Capture the cell that displays the provided text and extract its [x, y] central coordinate. 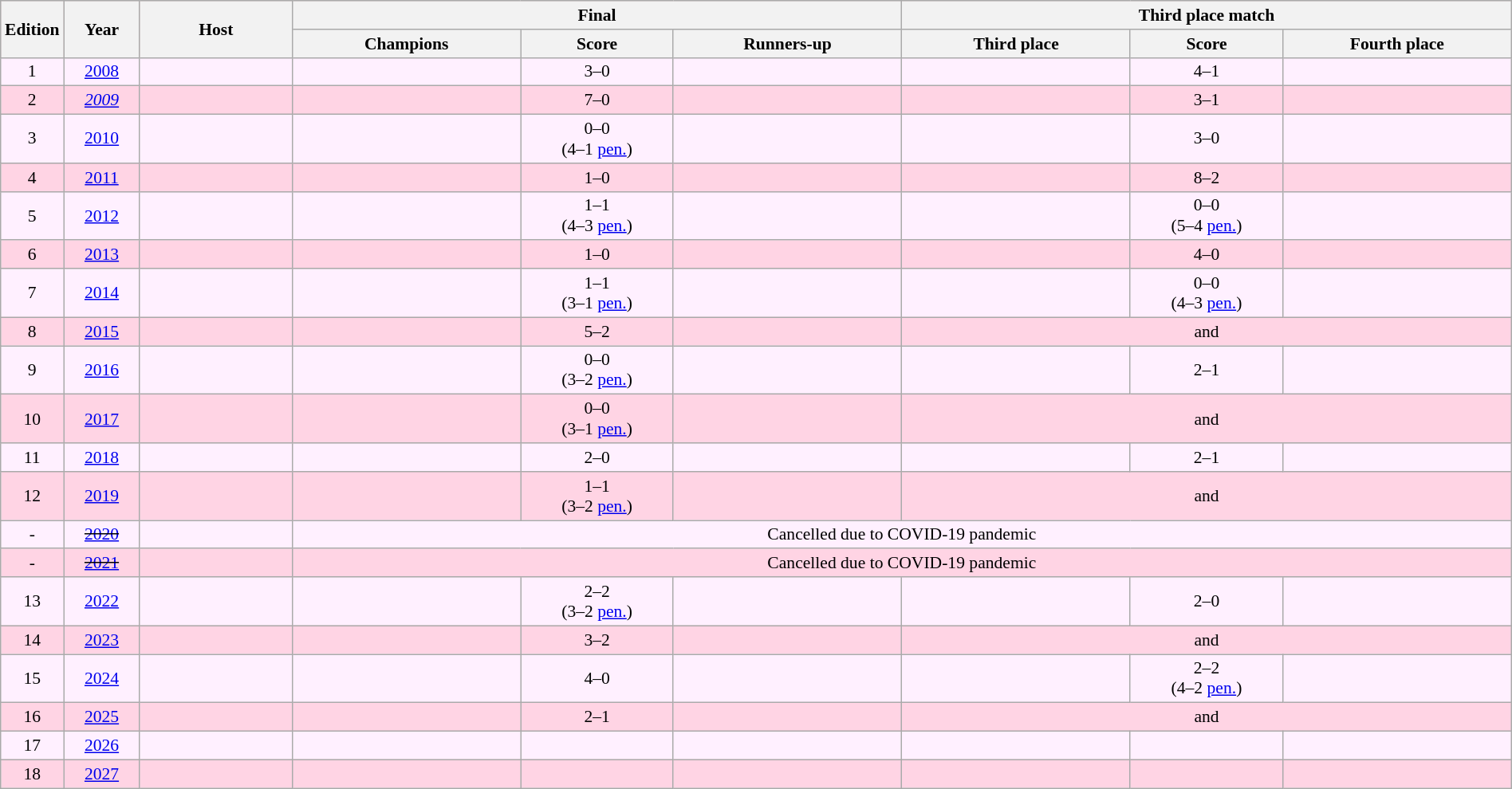
Third place [1016, 44]
18 [32, 774]
5 [32, 215]
Champions [407, 44]
2014 [102, 293]
12 [32, 496]
2012 [102, 215]
10 [32, 419]
Final [597, 15]
4 [32, 178]
15 [32, 679]
1–1 (3–1 pen.) [597, 293]
4–1 [1206, 72]
6 [32, 255]
2017 [102, 419]
2010 [102, 139]
2022 [102, 601]
16 [32, 717]
2–2 (3–2 pen.) [597, 601]
1 [32, 72]
0–0 (3–1 pen.) [597, 419]
11 [32, 457]
2021 [102, 563]
0–0 (5–4 pen.) [1206, 215]
2013 [102, 255]
0–0 (3–2 pen.) [597, 370]
7–0 [597, 100]
7 [32, 293]
2025 [102, 717]
2026 [102, 746]
1–1 (4–3 pen.) [597, 215]
2023 [102, 640]
Edition [32, 29]
2009 [102, 100]
17 [32, 746]
2018 [102, 457]
Runners-up [788, 44]
Third place match [1207, 15]
0–0 (4–3 pen.) [1206, 293]
2020 [102, 535]
Fourth place [1397, 44]
2011 [102, 178]
13 [32, 601]
2024 [102, 679]
2–2 (4–2 pen.) [1206, 679]
9 [32, 370]
2015 [102, 332]
3–2 [597, 640]
2016 [102, 370]
1–1 (3–2 pen.) [597, 496]
14 [32, 640]
0–0 (4–1 pen.) [597, 139]
Year [102, 29]
3–1 [1206, 100]
8 [32, 332]
2008 [102, 72]
8–2 [1206, 178]
2019 [102, 496]
2027 [102, 774]
Host [215, 29]
5–2 [597, 332]
2 [32, 100]
3 [32, 139]
